Return [x, y] of the center of cell containing provided text 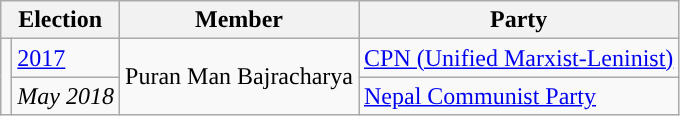
2017 [66, 58]
Puran Man Bajracharya [240, 77]
Member [240, 20]
Election [60, 20]
May 2018 [66, 96]
Nepal Communist Party [518, 96]
CPN (Unified Marxist-Leninist) [518, 58]
Party [518, 20]
